Identify which cell holds the provided text, then report its (x, y) central coordinate. 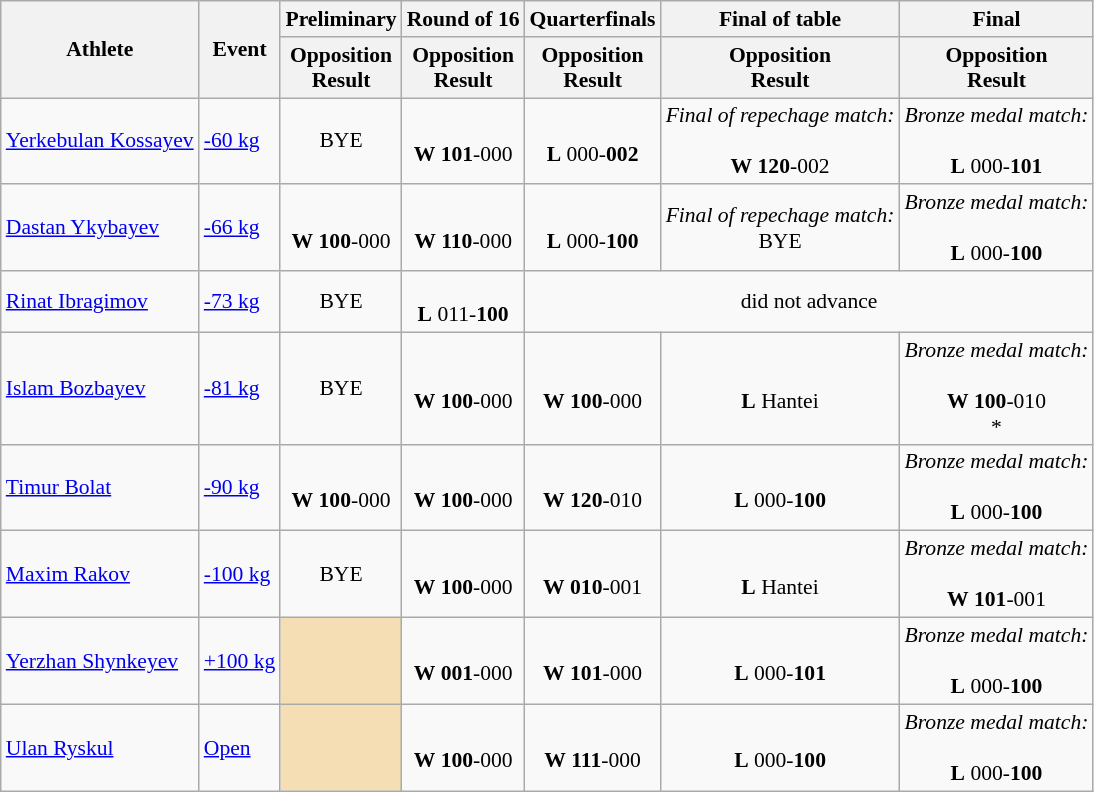
W 010-001 (593, 574)
Final of table (780, 19)
W 120-010 (593, 488)
Open (240, 748)
-60 kg (240, 142)
Bronze medal match:L 000-101 (997, 142)
Event (240, 50)
Yerkebulan Kossayev (100, 142)
Bronze medal match:W 100-010* (997, 388)
-81 kg (240, 388)
-100 kg (240, 574)
Dastan Ykybayev (100, 228)
Round of 16 (464, 19)
Final (997, 19)
Final of repechage match:W 120-002 (780, 142)
Final of repechage match:BYE (780, 228)
Maxim Rakov (100, 574)
Quarterfinals (593, 19)
L 000-002 (593, 142)
did not advance (810, 302)
-90 kg (240, 488)
Ulan Ryskul (100, 748)
-73 kg (240, 302)
W 001-000 (464, 662)
W 111-000 (593, 748)
L 011-100 (464, 302)
Athlete (100, 50)
Bronze medal match:W 101-001 (997, 574)
-66 kg (240, 228)
Yerzhan Shynkeyev (100, 662)
W 110-000 (464, 228)
L 000-101 (780, 662)
Preliminary (340, 19)
+100 kg (240, 662)
Timur Bolat (100, 488)
Islam Bozbayev (100, 388)
Rinat Ibragimov (100, 302)
